Search for the cell housing the specified text and yield its (X, Y) center coordinate. 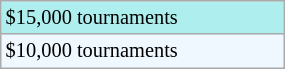
$15,000 tournaments (142, 17)
$10,000 tournaments (142, 51)
